From the cell containing the given text, extract its center point as (X, Y) coordinate. 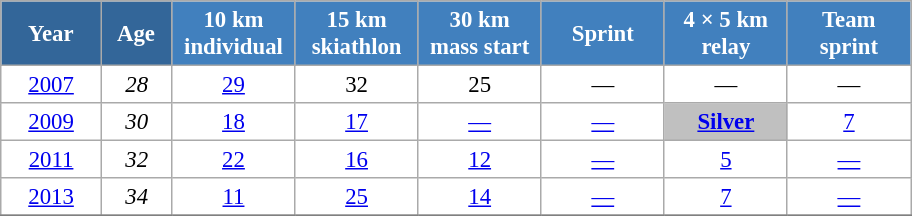
4 × 5 km relay (726, 34)
11 (234, 197)
34 (136, 197)
Silver (726, 122)
5 (726, 160)
16 (356, 160)
17 (356, 122)
2013 (52, 197)
22 (234, 160)
2009 (52, 122)
28 (136, 85)
15 km skiathlon (356, 34)
Year (52, 34)
Sprint (602, 34)
Team sprint (848, 34)
2011 (52, 160)
2007 (52, 85)
29 (234, 85)
10 km individual (234, 34)
30 (136, 122)
12 (480, 160)
30 km mass start (480, 34)
Age (136, 34)
18 (234, 122)
14 (480, 197)
